Extract the [x, y] coordinate from the center of the cell holding the provided text.  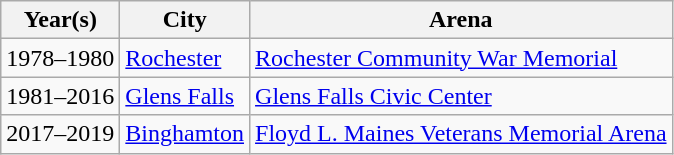
Glens Falls [185, 96]
1981–2016 [60, 96]
Binghamton [185, 134]
Year(s) [60, 20]
City [185, 20]
Arena [462, 20]
2017–2019 [60, 134]
Rochester Community War Memorial [462, 58]
Rochester [185, 58]
1978–1980 [60, 58]
Glens Falls Civic Center [462, 96]
Floyd L. Maines Veterans Memorial Arena [462, 134]
